Output the (x, y) coordinate of the center of the cell containing the given text.  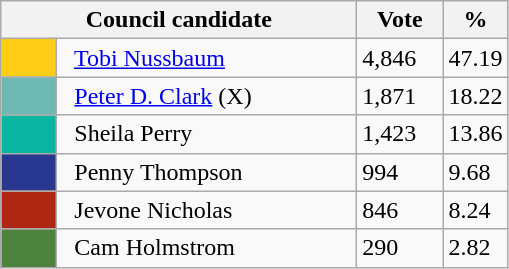
47.19 (476, 58)
1,871 (400, 96)
18.22 (476, 96)
% (476, 20)
Jevone Nicholas (207, 210)
Cam Holmstrom (207, 248)
Tobi Nussbaum (207, 58)
846 (400, 210)
8.24 (476, 210)
Vote (400, 20)
Penny Thompson (207, 172)
Council candidate (179, 20)
13.86 (476, 134)
4,846 (400, 58)
1,423 (400, 134)
9.68 (476, 172)
Peter D. Clark (X) (207, 96)
2.82 (476, 248)
Sheila Perry (207, 134)
994 (400, 172)
290 (400, 248)
